Return [X, Y] of the center of cell containing provided text 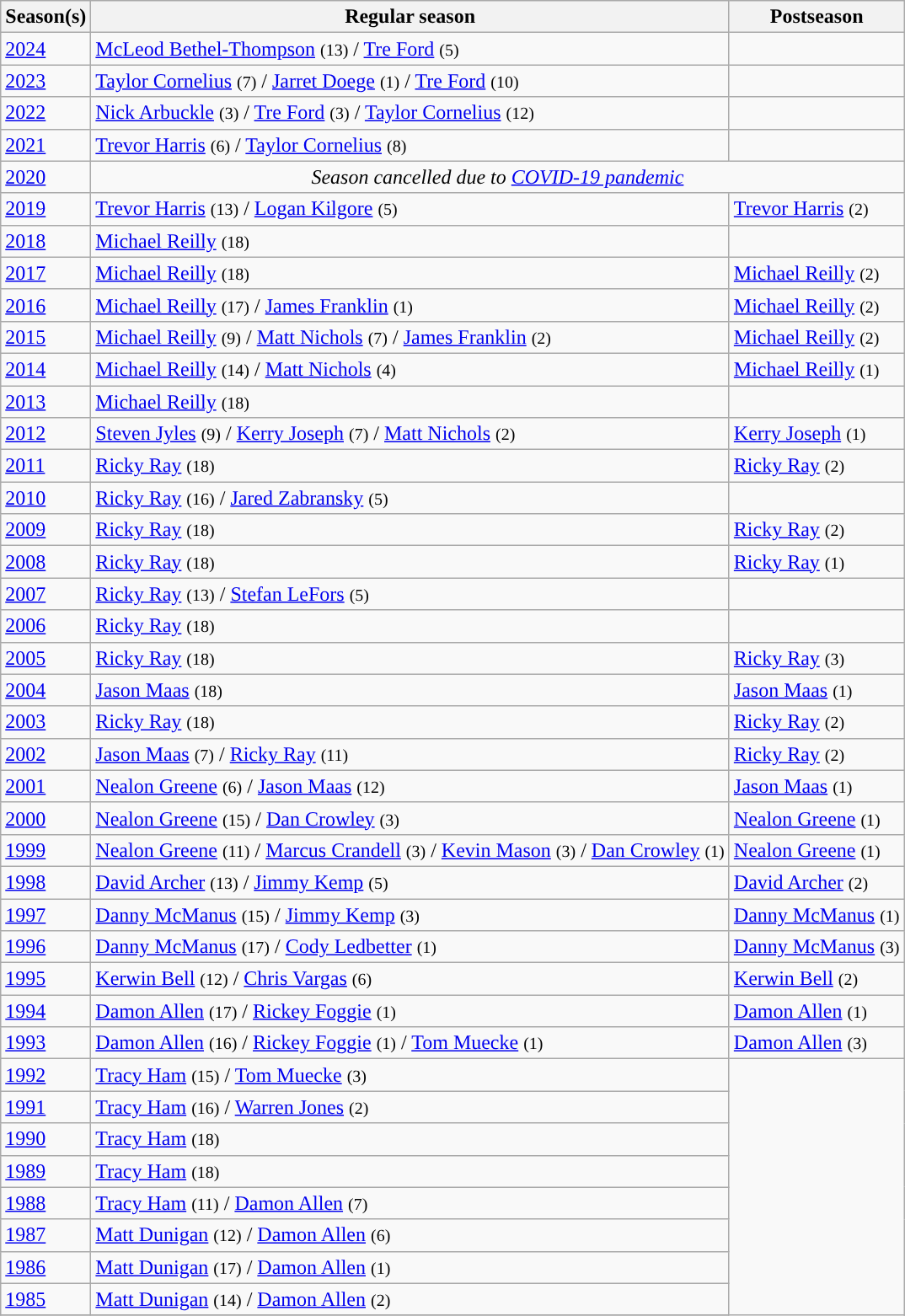
2018 [46, 241]
Danny McManus (1) [817, 914]
Taylor Cornelius (7) / Jarret Doege (1) / Tre Ford (10) [410, 81]
1998 [46, 882]
1996 [46, 947]
1995 [46, 979]
2013 [46, 402]
2020 [46, 177]
2005 [46, 658]
Michael Reilly (17) / James Franklin (1) [410, 305]
Damon Allen (16) / Rickey Foggie (1) / Tom Muecke (1) [410, 1043]
1999 [46, 850]
2019 [46, 209]
2002 [46, 754]
Michael Reilly (9) / Matt Nichols (7) / James Franklin (2) [410, 337]
Danny McManus (17) / Cody Ledbetter (1) [410, 947]
2003 [46, 722]
1997 [46, 914]
Kerwin Bell (2) [817, 979]
Nealon Greene (15) / Dan Crowley (3) [410, 818]
Kerry Joseph (1) [817, 434]
2012 [46, 434]
1991 [46, 1107]
1989 [46, 1171]
2017 [46, 273]
Danny McManus (15) / Jimmy Kemp (3) [410, 914]
Trevor Harris (6) / Taylor Cornelius (8) [410, 145]
1988 [46, 1203]
2016 [46, 305]
David Archer (2) [817, 882]
McLeod Bethel-Thompson (13) / Tre Ford (5) [410, 49]
Ricky Ray (13) / Stefan LeFors (5) [410, 594]
2010 [46, 498]
Nick Arbuckle (3) / Tre Ford (3) / Taylor Cornelius (12) [410, 113]
Regular season [410, 17]
1994 [46, 1011]
Season(s) [46, 17]
Matt Dunigan (12) / Damon Allen (6) [410, 1235]
1987 [46, 1235]
2007 [46, 594]
Damon Allen (3) [817, 1043]
Season cancelled due to COVID-19 pandemic [497, 177]
Matt Dunigan (14) / Damon Allen (2) [410, 1299]
Jason Maas (7) / Ricky Ray (11) [410, 754]
2021 [46, 145]
1985 [46, 1299]
Ricky Ray (3) [817, 658]
1993 [46, 1043]
2004 [46, 690]
Ricky Ray (1) [817, 562]
David Archer (13) / Jimmy Kemp (5) [410, 882]
2000 [46, 818]
Michael Reilly (1) [817, 369]
2008 [46, 562]
Postseason [817, 17]
Michael Reilly (14) / Matt Nichols (4) [410, 369]
2022 [46, 113]
2001 [46, 786]
2011 [46, 466]
Trevor Harris (13) / Logan Kilgore (5) [410, 209]
1986 [46, 1267]
2006 [46, 626]
1990 [46, 1139]
Danny McManus (3) [817, 947]
2015 [46, 337]
Damon Allen (17) / Rickey Foggie (1) [410, 1011]
Damon Allen (1) [817, 1011]
Nealon Greene (6) / Jason Maas (12) [410, 786]
Tracy Ham (16) / Warren Jones (2) [410, 1107]
Ricky Ray (16) / Jared Zabransky (5) [410, 498]
Steven Jyles (9) / Kerry Joseph (7) / Matt Nichols (2) [410, 434]
2023 [46, 81]
2014 [46, 369]
Nealon Greene (11) / Marcus Crandell (3) / Kevin Mason (3) / Dan Crowley (1) [410, 850]
Tracy Ham (11) / Damon Allen (7) [410, 1203]
2024 [46, 49]
2009 [46, 530]
Tracy Ham (15) / Tom Muecke (3) [410, 1075]
Trevor Harris (2) [817, 209]
Jason Maas (18) [410, 690]
Kerwin Bell (12) / Chris Vargas (6) [410, 979]
Matt Dunigan (17) / Damon Allen (1) [410, 1267]
1992 [46, 1075]
